Identify which cell holds the provided text, then report its (x, y) central coordinate. 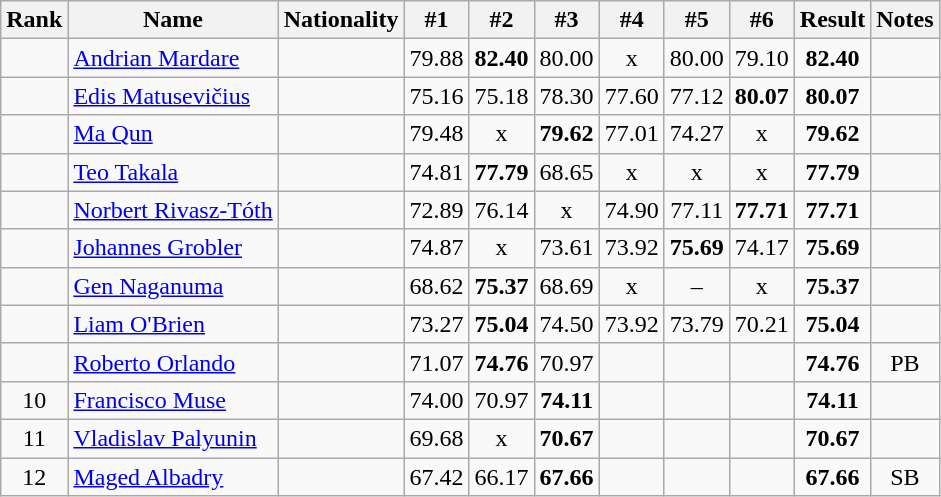
75.16 (436, 96)
#2 (502, 20)
– (696, 286)
75.18 (502, 96)
74.81 (436, 172)
74.27 (696, 134)
SB (905, 477)
Edis Matusevičius (173, 96)
74.90 (632, 210)
Johannes Grobler (173, 248)
72.89 (436, 210)
Liam O'Brien (173, 324)
#5 (696, 20)
Notes (905, 20)
#3 (566, 20)
#4 (632, 20)
Gen Naganuma (173, 286)
Teo Takala (173, 172)
79.48 (436, 134)
74.00 (436, 400)
68.69 (566, 286)
69.68 (436, 438)
77.12 (696, 96)
79.10 (762, 58)
PB (905, 362)
Ma Qun (173, 134)
Name (173, 20)
Andrian Mardare (173, 58)
71.07 (436, 362)
Francisco Muse (173, 400)
Vladislav Palyunin (173, 438)
74.87 (436, 248)
Maged Albadry (173, 477)
74.17 (762, 248)
73.79 (696, 324)
#6 (762, 20)
74.50 (566, 324)
#1 (436, 20)
Rank (34, 20)
77.60 (632, 96)
Result (832, 20)
79.88 (436, 58)
Nationality (341, 20)
78.30 (566, 96)
77.11 (696, 210)
68.62 (436, 286)
Norbert Rivasz-Tóth (173, 210)
73.61 (566, 248)
77.01 (632, 134)
76.14 (502, 210)
11 (34, 438)
70.21 (762, 324)
68.65 (566, 172)
10 (34, 400)
66.17 (502, 477)
67.42 (436, 477)
73.27 (436, 324)
Roberto Orlando (173, 362)
12 (34, 477)
